Locate the cell with the specified text and output its (X, Y) center coordinate. 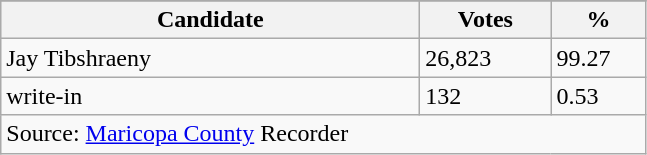
Source: Maricopa County Recorder (324, 134)
write-in (210, 96)
99.27 (598, 58)
0.53 (598, 96)
% (598, 20)
Jay Tibshraeny (210, 58)
Votes (486, 20)
132 (486, 96)
Candidate (210, 20)
26,823 (486, 58)
